Return (X, Y) of the center of cell containing provided text 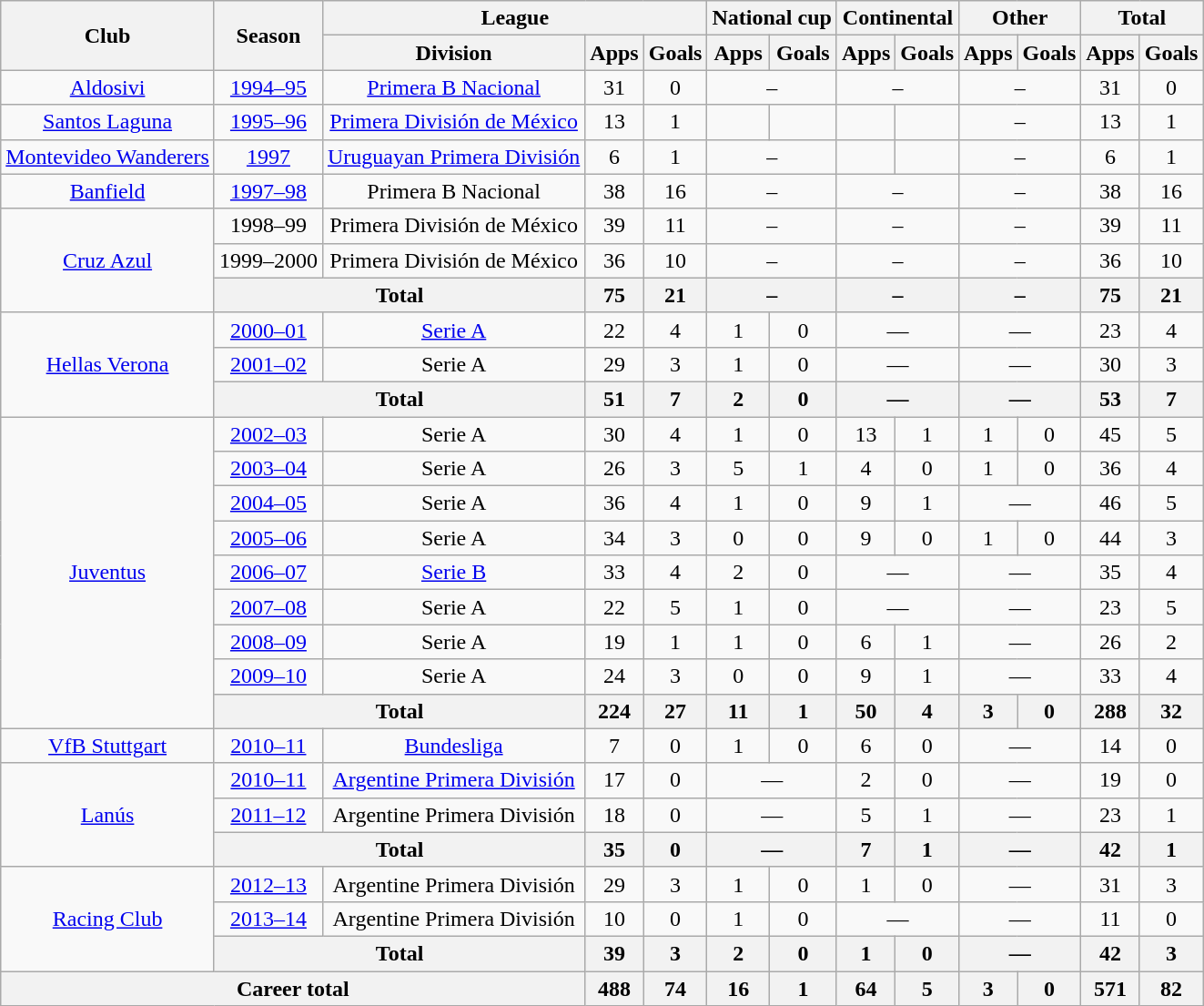
1994–95 (268, 87)
74 (675, 988)
Division (453, 53)
VfB Stuttgart (107, 746)
14 (1110, 746)
2013–14 (268, 919)
1999–2000 (268, 260)
2009–10 (268, 676)
Continental (897, 18)
17 (614, 780)
45 (1110, 434)
27 (675, 711)
Uruguayan Primera División (453, 157)
2003–04 (268, 469)
Cruz Azul (107, 260)
224 (614, 711)
571 (1110, 988)
Club (107, 36)
Career total (293, 988)
50 (865, 711)
24 (614, 676)
Season (268, 36)
Racing Club (107, 919)
Hellas Verona (107, 364)
32 (1171, 711)
Banfield (107, 191)
18 (614, 815)
53 (1110, 399)
Santos Laguna (107, 122)
46 (1110, 503)
288 (1110, 711)
League (515, 18)
National cup (772, 18)
51 (614, 399)
1995–96 (268, 122)
1997–98 (268, 191)
Bundesliga (453, 746)
64 (865, 988)
34 (614, 538)
1997 (268, 157)
2012–13 (268, 884)
2006–07 (268, 573)
44 (1110, 538)
2000–01 (268, 330)
Montevideo Wanderers (107, 157)
488 (614, 988)
Aldosivi (107, 87)
Juventus (107, 574)
2007–08 (268, 607)
2002–03 (268, 434)
Other (1020, 18)
2011–12 (268, 815)
82 (1171, 988)
Lanús (107, 815)
2001–02 (268, 364)
2004–05 (268, 503)
2008–09 (268, 642)
Serie B (453, 573)
1998–99 (268, 226)
2005–06 (268, 538)
